Pinpoint the cell where the given text exists, returning its [x, y] midpoint coordinate. 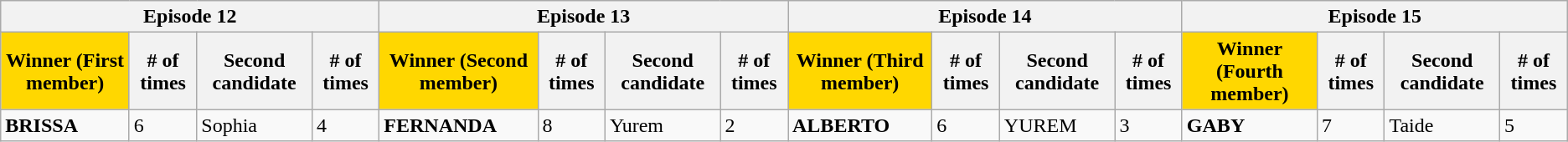
ALBERTO [859, 125]
Winner (Second member) [459, 71]
Episode 14 [985, 17]
Sophia [255, 125]
Taide [1442, 125]
Winner (First member) [65, 71]
FERNANDA [459, 125]
Episode 15 [1375, 17]
YUREM [1057, 125]
5 [1534, 125]
Yurem [663, 125]
Episode 12 [190, 17]
Winner (Third member) [859, 71]
8 [571, 125]
3 [1148, 125]
4 [345, 125]
GABY [1250, 125]
Winner (Fourth member) [1250, 71]
2 [754, 125]
7 [1351, 125]
Episode 13 [584, 17]
BRISSA [65, 125]
